Find where the given text appears and provide that cell's center as (X, Y) coordinate. 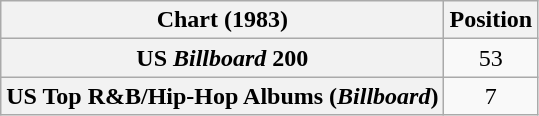
53 (491, 58)
Position (491, 20)
US Top R&B/Hip-Hop Albums (Billboard) (222, 96)
Chart (1983) (222, 20)
US Billboard 200 (222, 58)
7 (491, 96)
